Locate the cell with the specified text and output its (x, y) center coordinate. 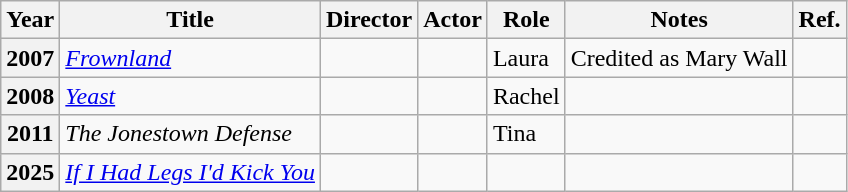
2025 (30, 172)
Frownland (190, 58)
Laura (526, 58)
2011 (30, 134)
Notes (679, 20)
Tina (526, 134)
2007 (30, 58)
Ref. (820, 20)
Credited as Mary Wall (679, 58)
2008 (30, 96)
The Jonestown Defense (190, 134)
Title (190, 20)
Director (368, 20)
Actor (453, 20)
Yeast (190, 96)
Role (526, 20)
If I Had Legs I'd Kick You (190, 172)
Year (30, 20)
Rachel (526, 96)
